Pinpoint the cell where the given text exists, returning its [x, y] midpoint coordinate. 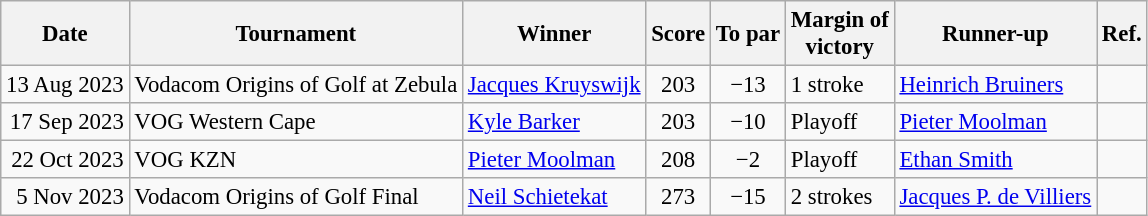
Neil Schietekat [554, 197]
Winner [554, 34]
208 [678, 160]
Vodacom Origins of Golf at Zebula [296, 85]
Score [678, 34]
Margin ofvictory [840, 34]
−13 [748, 85]
Jacques P. de Villiers [995, 197]
Tournament [296, 34]
−10 [748, 122]
Ref. [1122, 34]
Jacques Kruyswijk [554, 85]
2 strokes [840, 197]
−2 [748, 160]
13 Aug 2023 [65, 85]
273 [678, 197]
17 Sep 2023 [65, 122]
Heinrich Bruiners [995, 85]
5 Nov 2023 [65, 197]
To par [748, 34]
VOG Western Cape [296, 122]
Kyle Barker [554, 122]
Ethan Smith [995, 160]
Runner-up [995, 34]
1 stroke [840, 85]
−15 [748, 197]
Vodacom Origins of Golf Final [296, 197]
22 Oct 2023 [65, 160]
VOG KZN [296, 160]
Date [65, 34]
